Find where the given text appears and provide that cell's center as [X, Y] coordinate. 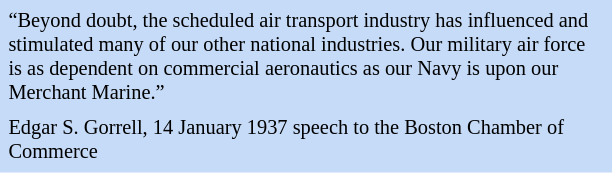
Edgar S. Gorrell, 14 January 1937 speech to the Boston Chamber of Commerce [306, 140]
